Provide the (X, Y) coordinate of the cell's center where the given text is located.  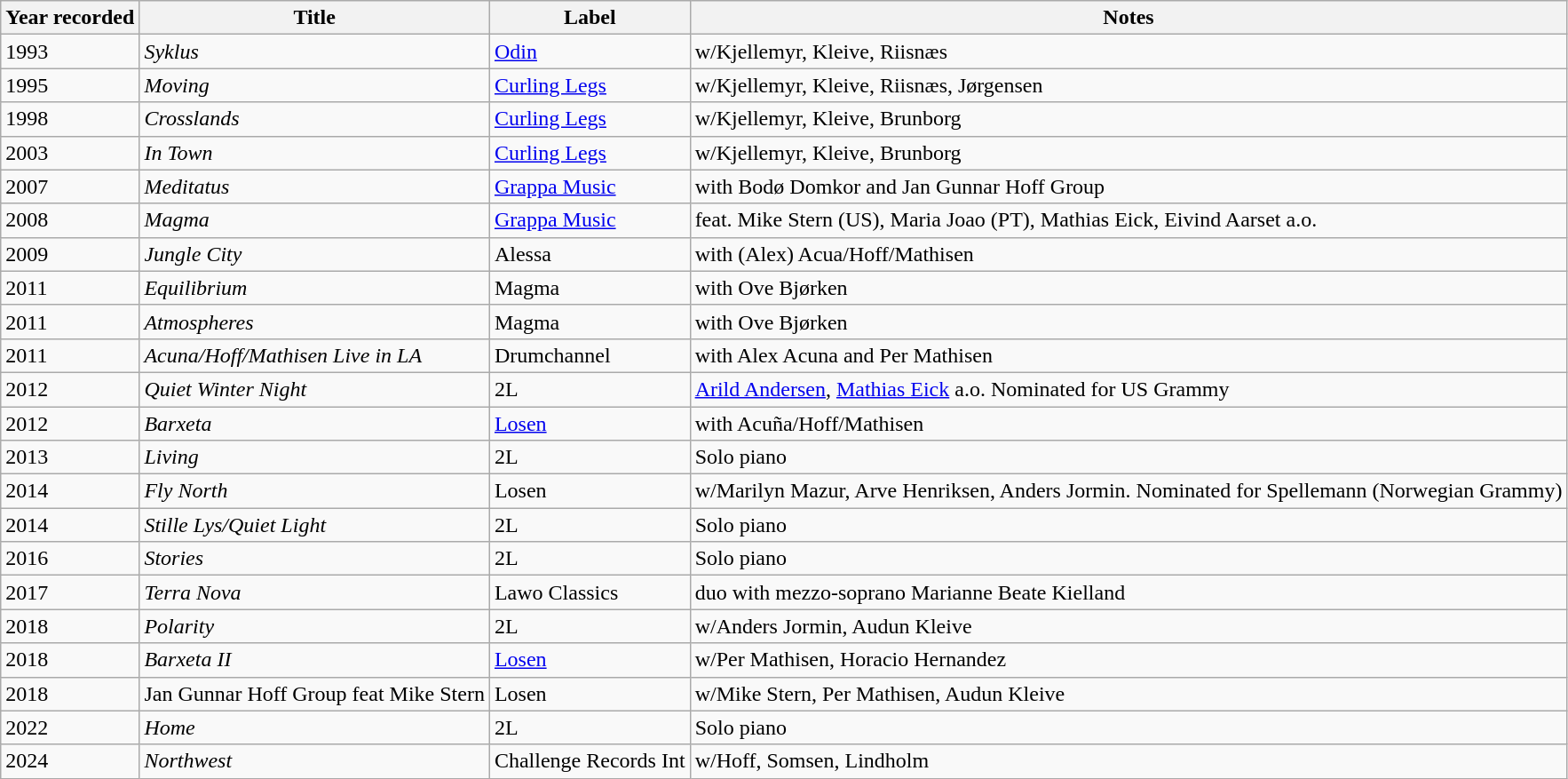
Polarity (314, 626)
2003 (70, 153)
with Acuña/Hoff/Mathisen (1128, 424)
w/Marilyn Mazur, Arve Henriksen, Anders Jormin. Nominated for Spellemann (Norwegian Grammy) (1128, 491)
2016 (70, 559)
Notes (1128, 18)
Lawo Classics (590, 592)
duo with mezzo-soprano Marianne Beate Kielland (1128, 592)
Odin (590, 52)
Terra Nova (314, 592)
2007 (70, 187)
Northwest (314, 761)
2017 (70, 592)
1998 (70, 119)
2008 (70, 220)
Living (314, 457)
Meditatus (314, 187)
Syklus (314, 52)
with Alex Acuna and Per Mathisen (1128, 355)
Alessa (590, 254)
2009 (70, 254)
Stille Lys/Quiet Light (314, 525)
w/Mike Stern, Per Mathisen, Audun Kleive (1128, 694)
Fly North (314, 491)
Challenge Records Int (590, 761)
Year recorded (70, 18)
2022 (70, 727)
w/Kjellemyr, Kleive, Riisnæs (1128, 52)
Drumchannel (590, 355)
Quiet Winter Night (314, 389)
Arild Andersen, Mathias Eick a.o. Nominated for US Grammy (1128, 389)
1995 (70, 85)
Barxeta (314, 424)
with Bodø Domkor and Jan Gunnar Hoff Group (1128, 187)
Title (314, 18)
w/Hoff, Somsen, Lindholm (1128, 761)
In Town (314, 153)
w/Per Mathisen, Horacio Hernandez (1128, 660)
Label (590, 18)
1993 (70, 52)
2013 (70, 457)
Jan Gunnar Hoff Group feat Mike Stern (314, 694)
Stories (314, 559)
w/Kjellemyr, Kleive, Riisnæs, Jørgensen (1128, 85)
Jungle City (314, 254)
Moving (314, 85)
Acuna/Hoff/Mathisen Live in LA (314, 355)
feat. Mike Stern (US), Maria Joao (PT), Mathias Eick, Eivind Aarset a.o. (1128, 220)
Atmospheres (314, 322)
w/Anders Jormin, Audun Kleive (1128, 626)
with (Alex) Acua/Hoff/Mathisen (1128, 254)
Equilibrium (314, 288)
Barxeta II (314, 660)
2024 (70, 761)
Home (314, 727)
Crosslands (314, 119)
